For the text-containing cell, return its midpoint in [x, y] coordinate format. 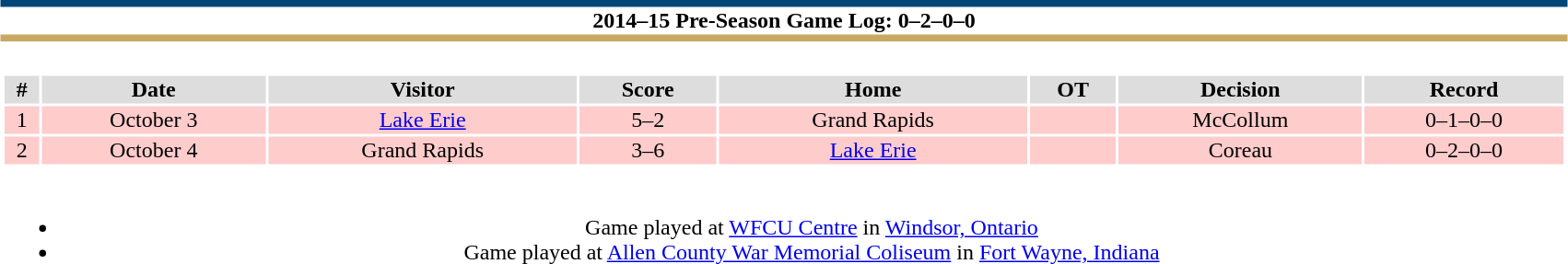
2014–15 Pre-Season Game Log: 0–2–0–0 [784, 20]
# [22, 89]
Visitor [422, 89]
Record [1465, 89]
October 3 [153, 121]
Score [648, 89]
0–1–0–0 [1465, 121]
1 [22, 121]
Decision [1240, 89]
Date [153, 89]
Home [873, 89]
Coreau [1240, 150]
3–6 [648, 150]
OT [1072, 89]
2 [22, 150]
October 4 [153, 150]
0–2–0–0 [1465, 150]
5–2 [648, 121]
McCollum [1240, 121]
